Output the [X, Y] coordinate of the center of the cell containing the given text.  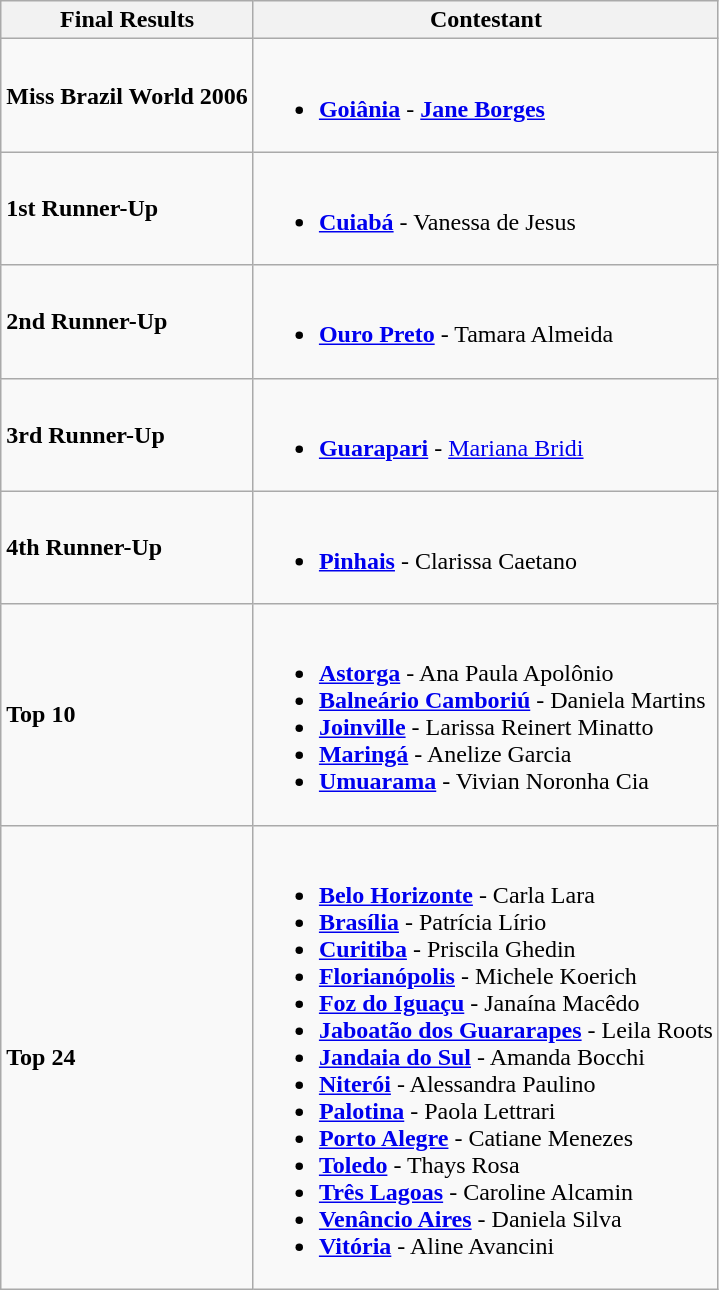
Cuiabá - Vanessa de Jesus [486, 208]
3rd Runner-Up [128, 434]
4th Runner-Up [128, 548]
Top 24 [128, 1057]
1st Runner-Up [128, 208]
Guarapari - Mariana Bridi [486, 434]
2nd Runner-Up [128, 322]
Ouro Preto - Tamara Almeida [486, 322]
Miss Brazil World 2006 [128, 96]
Contestant [486, 20]
Goiânia - Jane Borges [486, 96]
Top 10 [128, 714]
Pinhais - Clarissa Caetano [486, 548]
Final Results [128, 20]
